Provide the [x, y] coordinate of the cell's center where the given text is located.  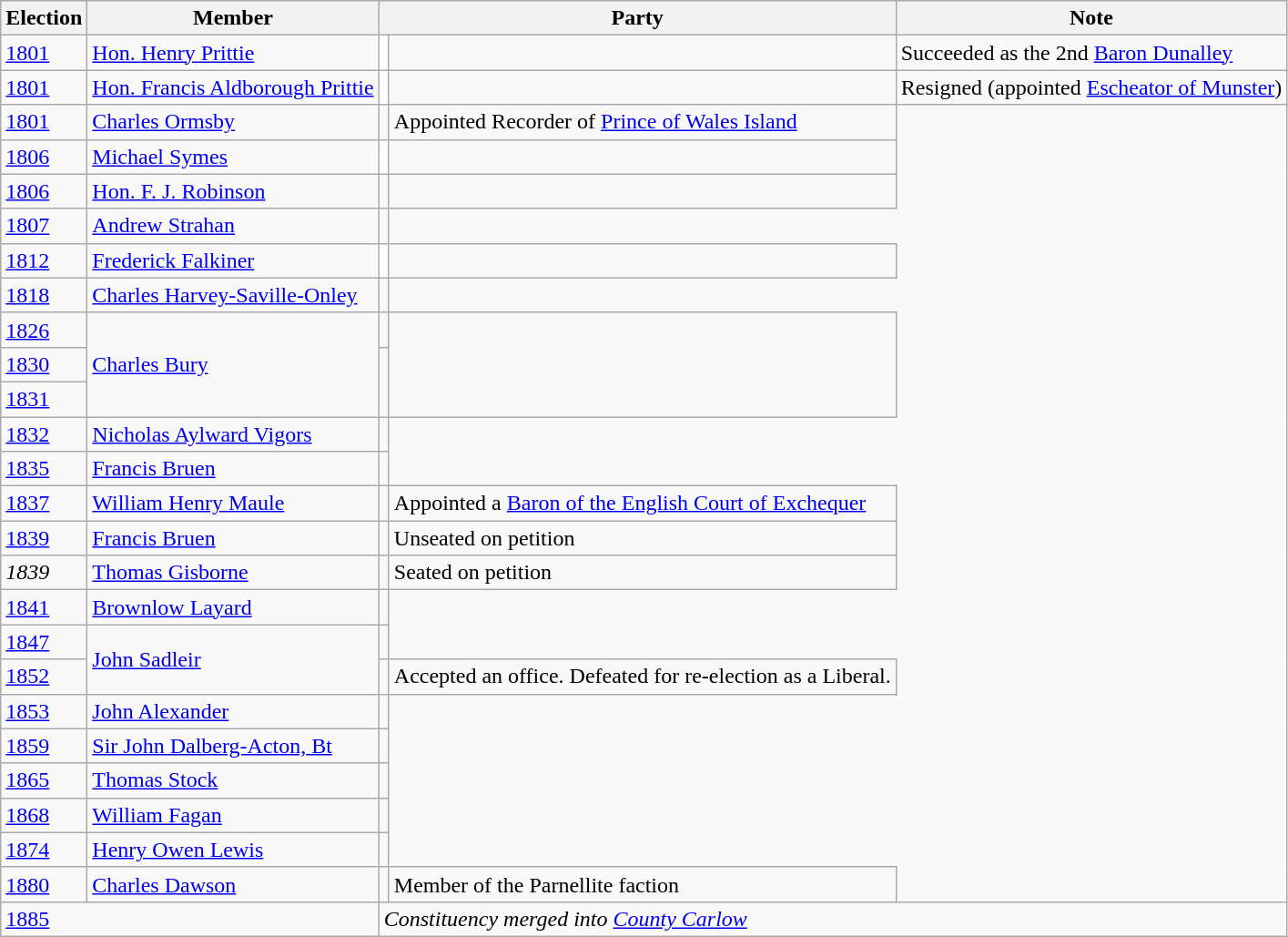
Succeeded as the 2nd Baron Dunalley [1091, 53]
1832 [44, 434]
1865 [44, 780]
Thomas Stock [233, 780]
Nicholas Aylward Vigors [233, 434]
Sir John Dalberg-Acton, Bt [233, 746]
Thomas Gisborne [233, 573]
1880 [44, 884]
Accepted an office. Defeated for re-election as a Liberal. [643, 677]
Andrew Strahan [233, 226]
Unseated on petition [643, 538]
1885 [189, 919]
1859 [44, 746]
1830 [44, 364]
Appointed Recorder of Prince of Wales Island [643, 122]
1826 [44, 330]
1818 [44, 295]
Michael Symes [233, 157]
1868 [44, 815]
William Henry Maule [233, 504]
Charles Bury [233, 364]
Note [1091, 18]
Election [44, 18]
Frederick Falkiner [233, 260]
1847 [44, 642]
Brownlow Layard [233, 607]
1835 [44, 469]
Hon. Francis Aldborough Prittie [233, 87]
1837 [44, 504]
William Fagan [233, 815]
1807 [44, 226]
Member of the Parnellite faction [643, 884]
1853 [44, 711]
Hon. F. J. Robinson [233, 191]
1812 [44, 260]
Charles Ormsby [233, 122]
1831 [44, 399]
Resigned (appointed Escheator of Munster) [1091, 87]
Charles Dawson [233, 884]
Member [233, 18]
Constituency merged into County Carlow [833, 919]
Charles Harvey-Saville-Onley [233, 295]
1852 [44, 677]
1874 [44, 850]
Hon. Henry Prittie [233, 53]
John Alexander [233, 711]
Appointed a Baron of the English Court of Exchequer [643, 504]
1841 [44, 607]
Henry Owen Lewis [233, 850]
John Sadleir [233, 659]
Party [637, 18]
Seated on petition [643, 573]
